Find where the given text appears and provide that cell's center as (x, y) coordinate. 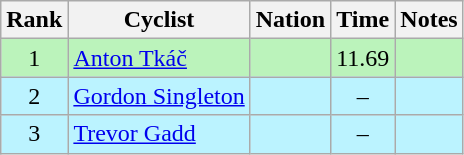
11.69 (363, 58)
Notes (429, 20)
3 (34, 134)
Time (363, 20)
Cyclist (159, 20)
2 (34, 96)
Anton Tkáč (159, 58)
Gordon Singleton (159, 96)
Nation (290, 20)
Trevor Gadd (159, 134)
1 (34, 58)
Rank (34, 20)
